Provide the [x, y] coordinate of the cell's center where the given text is located.  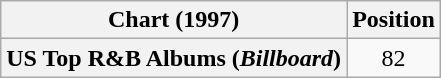
US Top R&B Albums (Billboard) [174, 58]
Chart (1997) [174, 20]
Position [394, 20]
82 [394, 58]
